Provide the (x, y) coordinate of the cell's center where the given text is located.  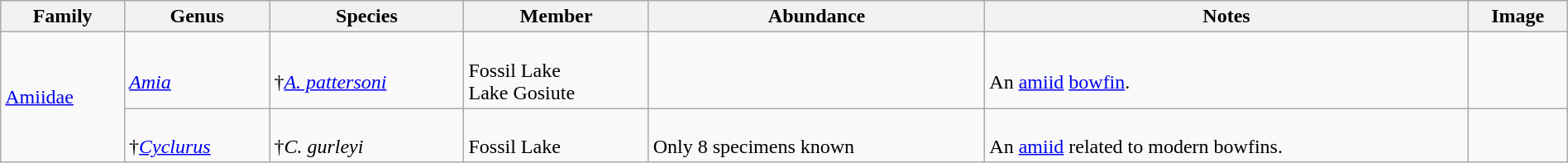
Family (63, 17)
†C. gurleyi (367, 136)
†Cyclurus (197, 136)
Member (556, 17)
Genus (197, 17)
Amia (197, 70)
Image (1518, 17)
†A. pattersoni (367, 70)
Species (367, 17)
Fossil Lake (556, 136)
An amiid bowfin. (1226, 70)
Only 8 specimens known (817, 136)
Notes (1226, 17)
Fossil Lake Lake Gosiute (556, 70)
Amiidae (63, 98)
An amiid related to modern bowfins. (1226, 136)
Abundance (817, 17)
